Search for the cell housing the specified text and yield its [X, Y] center coordinate. 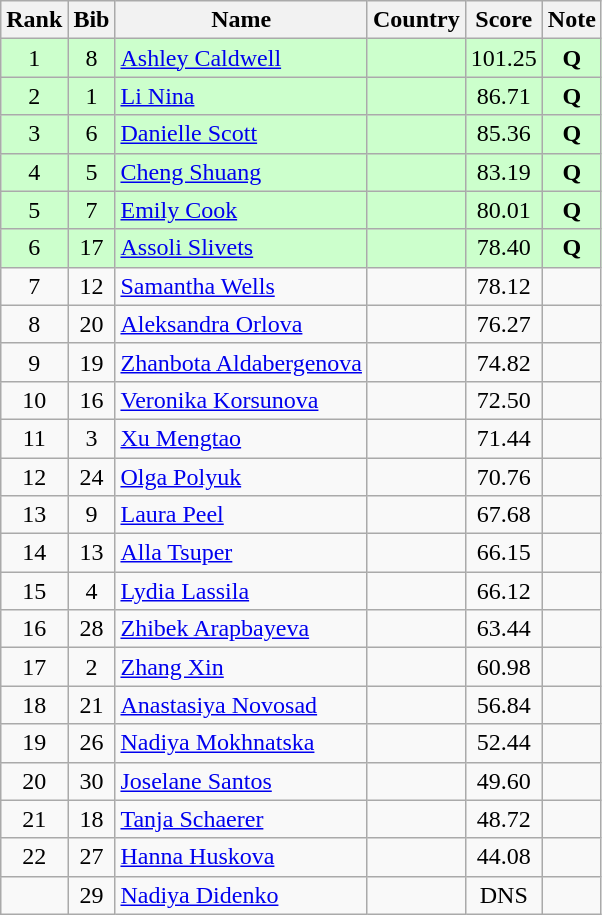
Cheng Shuang [242, 172]
Xu Mengtao [242, 438]
Hanna Huskova [242, 857]
56.84 [504, 705]
Score [504, 20]
86.71 [504, 96]
Olga Polyuk [242, 477]
Assoli Slivets [242, 248]
Zhibek Arapbayeva [242, 629]
70.76 [504, 477]
Zhanbota Aldabergenova [242, 362]
11 [34, 438]
Bib [92, 20]
Nadiya Mokhnatska [242, 743]
Aleksandra Orlova [242, 324]
30 [92, 781]
Li Nina [242, 96]
83.19 [504, 172]
63.44 [504, 629]
72.50 [504, 400]
66.15 [504, 553]
22 [34, 857]
Tanja Schaerer [242, 819]
101.25 [504, 58]
Danielle Scott [242, 134]
74.82 [504, 362]
Lydia Lassila [242, 591]
60.98 [504, 667]
85.36 [504, 134]
28 [92, 629]
52.44 [504, 743]
76.27 [504, 324]
26 [92, 743]
Joselane Santos [242, 781]
14 [34, 553]
Laura Peel [242, 515]
78.12 [504, 286]
Zhang Xin [242, 667]
Name [242, 20]
Note [572, 20]
24 [92, 477]
DNS [504, 895]
Ashley Caldwell [242, 58]
44.08 [504, 857]
66.12 [504, 591]
10 [34, 400]
Emily Cook [242, 210]
48.72 [504, 819]
29 [92, 895]
67.68 [504, 515]
Veronika Korsunova [242, 400]
Nadiya Didenko [242, 895]
Alla Tsuper [242, 553]
Samantha Wells [242, 286]
78.40 [504, 248]
80.01 [504, 210]
71.44 [504, 438]
Country [416, 20]
27 [92, 857]
15 [34, 591]
Rank [34, 20]
49.60 [504, 781]
Anastasiya Novosad [242, 705]
